Find where the given text appears and provide that cell's center as (X, Y) coordinate. 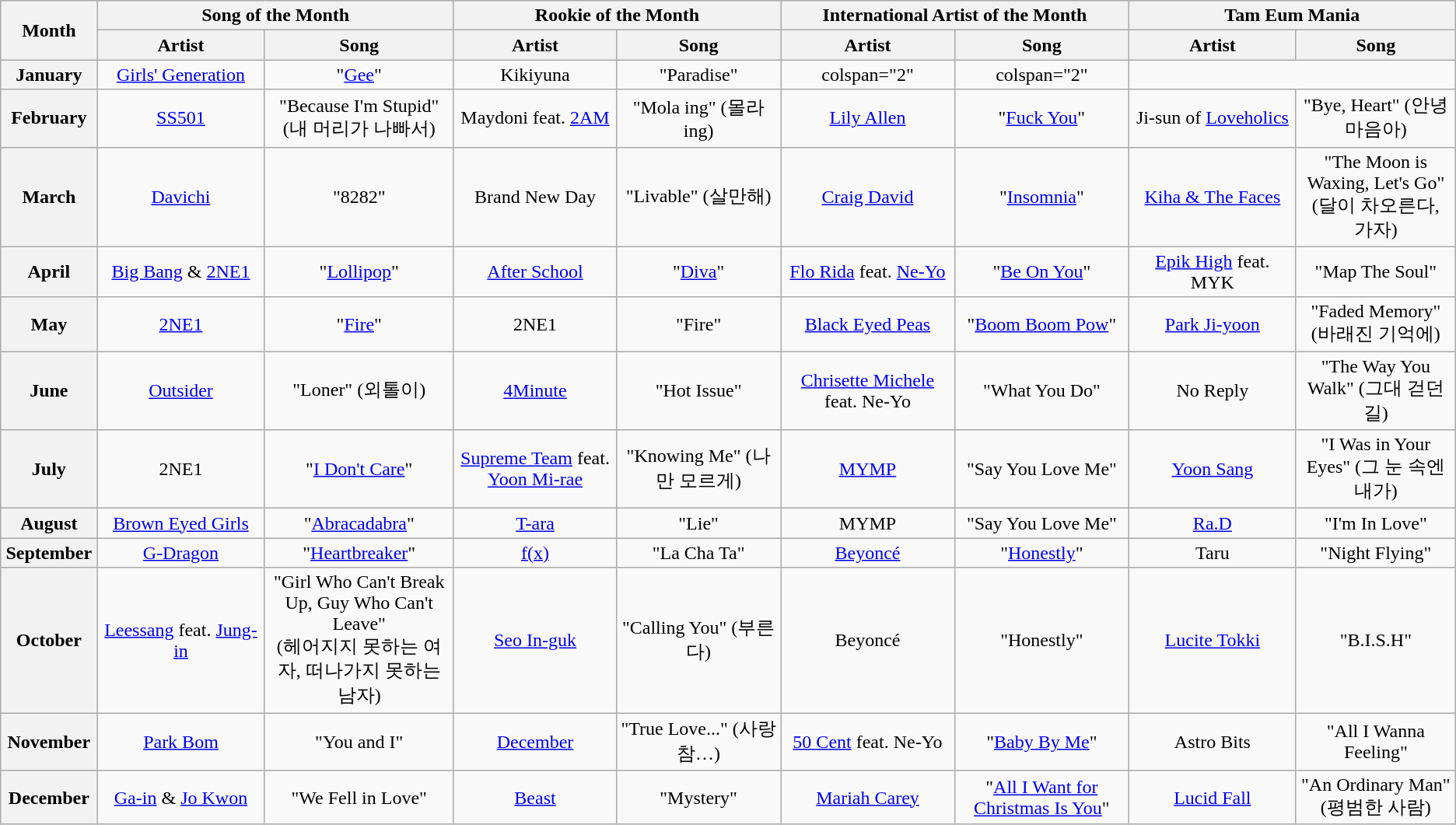
Girls' Generation (180, 75)
Lucid Fall (1212, 798)
Chrisette Michele feat. Ne-Yo (868, 390)
"The Way You Walk" (그대 걷던 길) (1375, 390)
Black Eyed Peas (868, 324)
No Reply (1212, 390)
Leessang feat. Jung-in (180, 641)
Big Bang & 2NE1 (180, 272)
Mariah Carey (868, 798)
June (49, 390)
Epik High feat. MYK (1212, 272)
Yoon Sang (1212, 470)
"I Don't Care" (359, 470)
"I'm In Love" (1375, 523)
"Map The Soul" (1375, 272)
"La Cha Ta" (698, 553)
Seo In-guk (535, 641)
"Abracadabra" (359, 523)
"Loner" (외톨이) (359, 390)
Brand New Day (535, 197)
"Be On You" (1041, 272)
Tam Eum Mania (1292, 16)
Taru (1212, 553)
"Hot Issue" (698, 390)
"The Moon is Waxing, Let's Go" (달이 차오른다, 가자) (1375, 197)
Craig David (868, 197)
"Heartbreaker" (359, 553)
"All I Want for Christmas Is You" (1041, 798)
"Faded Memory" (바래진 기억에) (1375, 324)
"All I Wanna Feeling" (1375, 741)
"I Was in Your Eyes" (그 눈 속엔 내가) (1375, 470)
Rookie of the Month (617, 16)
Outsider (180, 390)
Brown Eyed Girls (180, 523)
"Paradise" (698, 75)
January (49, 75)
October (49, 641)
"Girl Who Can't Break Up, Guy Who Can't Leave"(헤어지지 못하는 여자, 떠나가지 못하는 남자) (359, 641)
"Night Flying" (1375, 553)
"B.I.S.H" (1375, 641)
February (49, 118)
Month (49, 30)
March (49, 197)
"Mystery" (698, 798)
Ra.D (1212, 523)
International Artist of the Month (955, 16)
G-Dragon (180, 553)
Ji-sun of Loveholics (1212, 118)
Davichi (180, 197)
"Livable" (살만해) (698, 197)
Park Bom (180, 741)
July (49, 470)
May (49, 324)
50 Cent feat. Ne-Yo (868, 741)
"We Fell in Love" (359, 798)
Kikiyuna (535, 75)
"An Ordinary Man" (평범한 사람) (1375, 798)
Park Ji-yoon (1212, 324)
"Because I'm Stupid" (내 머리가 나빠서) (359, 118)
Kiha & The Faces (1212, 197)
"You and I" (359, 741)
November (49, 741)
"Mola ing" (몰라 ing) (698, 118)
"Lie" (698, 523)
"Gee" (359, 75)
Maydoni feat. 2AM (535, 118)
Flo Rida feat. Ne-Yo (868, 272)
Lucite Tokki (1212, 641)
"Knowing Me" (나만 모르게) (698, 470)
"True Love..." (사랑 참…) (698, 741)
Supreme Team feat. Yoon Mi-rae (535, 470)
April (49, 272)
T-ara (535, 523)
"Fuck You" (1041, 118)
Beast (535, 798)
"Baby By Me" (1041, 741)
Lily Allen (868, 118)
Ga-in & Jo Kwon (180, 798)
SS501 (180, 118)
August (49, 523)
Astro Bits (1212, 741)
"Boom Boom Pow" (1041, 324)
4Minute (535, 390)
"Calling You" (부른다) (698, 641)
Song of the Month (275, 16)
"Lollipop" (359, 272)
"Diva" (698, 272)
"8282" (359, 197)
f(x) (535, 553)
September (49, 553)
After School (535, 272)
"Insomnia" (1041, 197)
"What You Do" (1041, 390)
"Bye, Heart" (안녕 마음아) (1375, 118)
